For the text-containing cell, return its midpoint in (x, y) coordinate format. 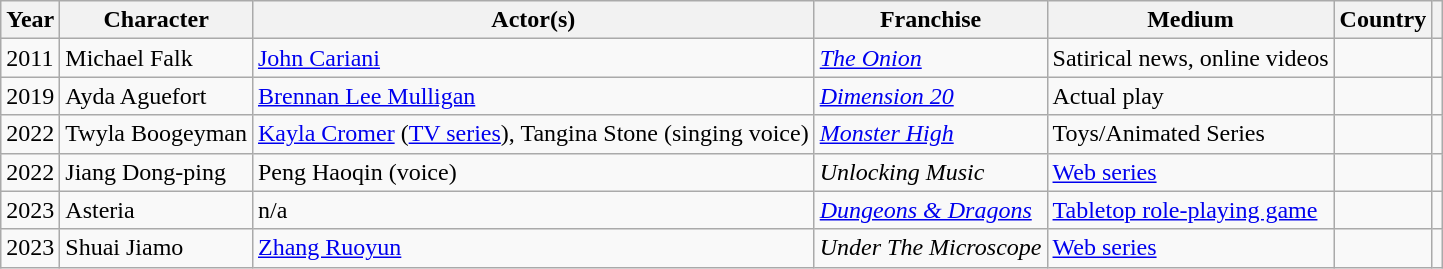
Year (30, 20)
Toys/Animated Series (1190, 134)
Asteria (156, 210)
Peng Haoqin (voice) (533, 172)
2011 (30, 58)
Actual play (1190, 96)
Franchise (930, 20)
Unlocking Music (930, 172)
n/a (533, 210)
Dungeons & Dragons (930, 210)
John Cariani (533, 58)
Satirical news, online videos (1190, 58)
Character (156, 20)
Michael Falk (156, 58)
Jiang Dong-ping (156, 172)
Ayda Aguefort (156, 96)
Tabletop role-playing game (1190, 210)
Medium (1190, 20)
Kayla Cromer (TV series), Tangina Stone (singing voice) (533, 134)
Actor(s) (533, 20)
2019 (30, 96)
Brennan Lee Mulligan (533, 96)
Zhang Ruoyun (533, 248)
Dimension 20 (930, 96)
Monster High (930, 134)
Twyla Boogeyman (156, 134)
Country (1383, 20)
The Onion (930, 58)
Shuai Jiamo (156, 248)
Under The Microscope (930, 248)
